Search for the cell housing the specified text and yield its [x, y] center coordinate. 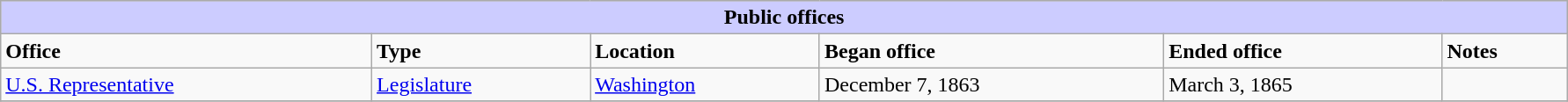
Legislature [481, 84]
Type [481, 51]
March 3, 1865 [1303, 84]
Ended office [1303, 51]
Washington [706, 84]
Public offices [785, 18]
December 7, 1863 [991, 84]
Notes [1505, 51]
Office [187, 51]
Location [706, 51]
U.S. Representative [187, 84]
Began office [991, 51]
